Locate the cell with the specified text and output its (X, Y) center coordinate. 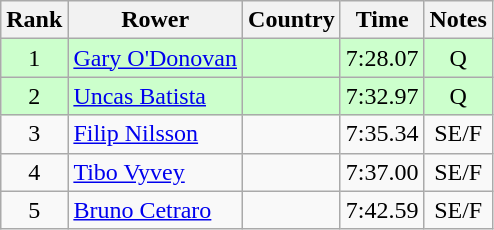
Time (382, 20)
Rower (156, 20)
7:37.00 (382, 172)
1 (34, 58)
2 (34, 96)
Bruno Cetraro (156, 210)
7:35.34 (382, 134)
7:32.97 (382, 96)
Filip Nilsson (156, 134)
7:42.59 (382, 210)
5 (34, 210)
4 (34, 172)
3 (34, 134)
Rank (34, 20)
Country (292, 20)
Gary O'Donovan (156, 58)
Uncas Batista (156, 96)
Tibo Vyvey (156, 172)
Notes (458, 20)
7:28.07 (382, 58)
